Return the (x, y) coordinate for the center point of the cell that contains the specified text.  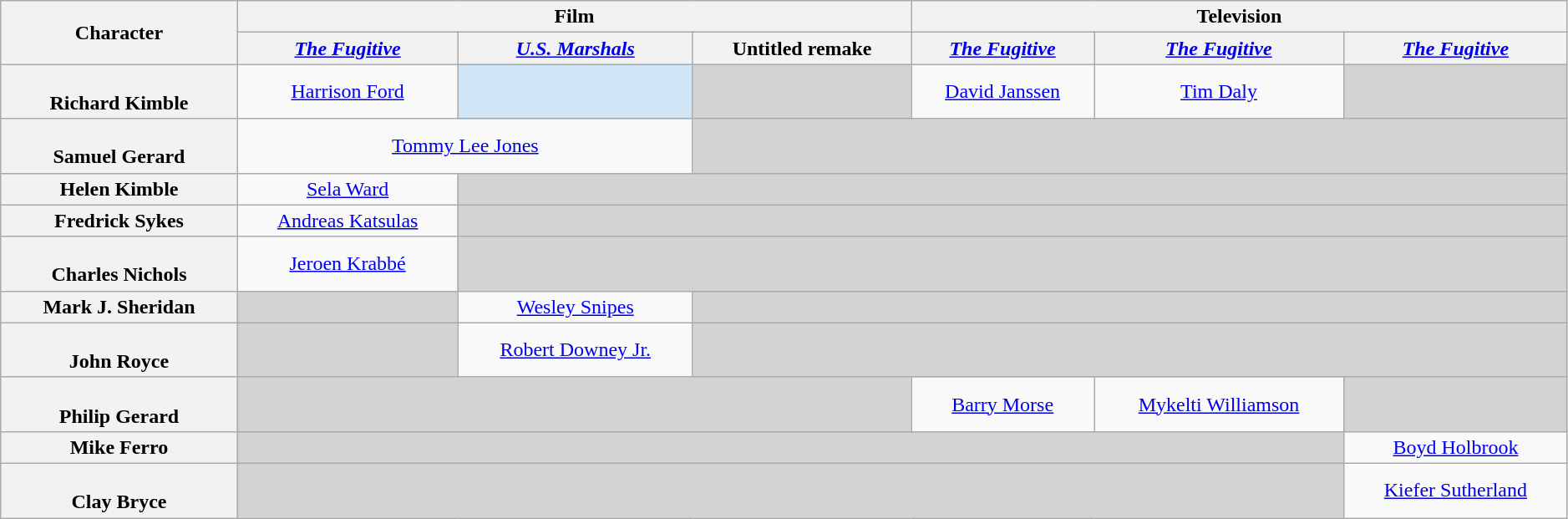
Television (1240, 17)
Tommy Lee Jones (464, 145)
U.S. Marshals (575, 48)
Boyd Holbrook (1455, 447)
Charles Nichols (119, 264)
Harrison Ford (348, 92)
Barry Morse (1002, 405)
John Royce (119, 349)
Mike Ferro (119, 447)
Robert Downey Jr. (575, 349)
Wesley Snipes (575, 307)
Philip Gerard (119, 405)
Richard Kimble (119, 92)
Fredrick Sykes (119, 221)
Samuel Gerard (119, 145)
Untitled remake (802, 48)
Clay Bryce (119, 490)
Helen Kimble (119, 189)
Mykelti Williamson (1220, 405)
Mark J. Sheridan (119, 307)
Sela Ward (348, 189)
Film (575, 17)
Kiefer Sutherland (1455, 490)
David Janssen (1002, 92)
Jeroen Krabbé (348, 264)
Tim Daly (1220, 92)
Character (119, 33)
Andreas Katsulas (348, 221)
